Return the (x, y) coordinate for the center point of the cell that contains the specified text.  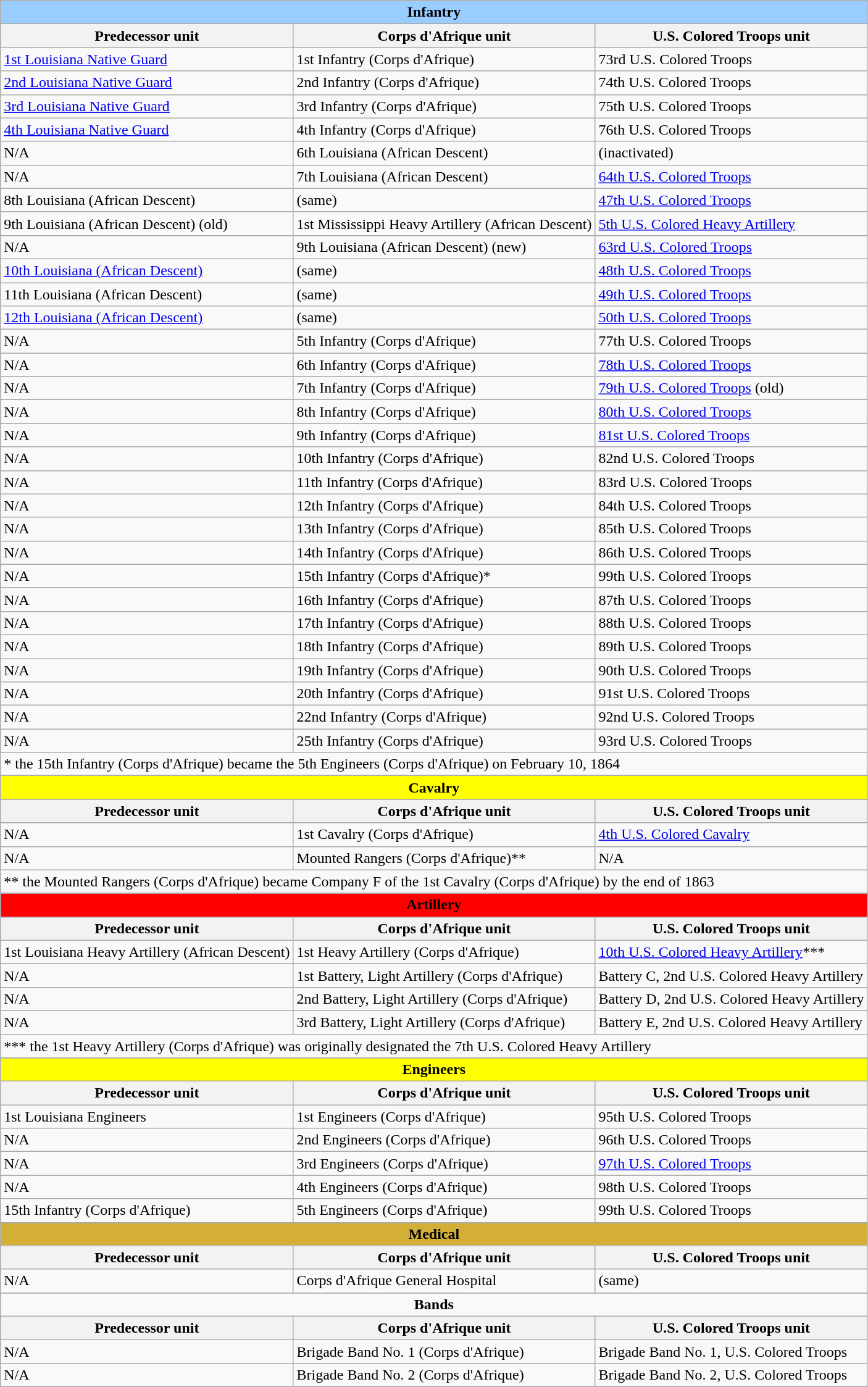
18th Infantry (Corps d'Afrique) (444, 646)
12th Louisiana (African Descent) (147, 318)
47th U.S. Colored Troops (731, 200)
8th Infantry (Corps d'Afrique) (444, 412)
90th U.S. Colored Troops (731, 670)
3rd Louisiana Native Guard (147, 106)
11th Louisiana (African Descent) (147, 294)
4th Infantry (Corps d'Afrique) (444, 130)
84th U.S. Colored Troops (731, 506)
92nd U.S. Colored Troops (731, 717)
10th U.S. Colored Heavy Artillery*** (731, 952)
** the Mounted Rangers (Corps d'Afrique) became Company F of the 1st Cavalry (Corps d'Afrique) by the end of 1863 (434, 881)
86th U.S. Colored Troops (731, 552)
9th Louisiana (African Descent) (new) (444, 247)
64th U.S. Colored Troops (731, 177)
75th U.S. Colored Troops (731, 106)
82nd U.S. Colored Troops (731, 459)
85th U.S. Colored Troops (731, 529)
63rd U.S. Colored Troops (731, 247)
10th Infantry (Corps d'Afrique) (444, 459)
19th Infantry (Corps d'Afrique) (444, 670)
97th U.S. Colored Troops (731, 1164)
3rd Infantry (Corps d'Afrique) (444, 106)
2nd Battery, Light Artillery (Corps d'Afrique) (444, 999)
50th U.S. Colored Troops (731, 318)
81st U.S. Colored Troops (731, 435)
Artillery (434, 905)
5th Engineers (Corps d'Afrique) (444, 1210)
14th Infantry (Corps d'Afrique) (444, 552)
4th Louisiana Native Guard (147, 130)
8th Louisiana (African Descent) (147, 200)
22nd Infantry (Corps d'Afrique) (444, 717)
1st Engineers (Corps d'Afrique) (444, 1117)
1st Louisiana Engineers (147, 1117)
* the 15th Infantry (Corps d'Afrique) became the 5th Engineers (Corps d'Afrique) on February 10, 1864 (434, 764)
77th U.S. Colored Troops (731, 341)
80th U.S. Colored Troops (731, 412)
74th U.S. Colored Troops (731, 83)
91st U.S. Colored Troops (731, 694)
Infantry (434, 12)
6th Infantry (Corps d'Afrique) (444, 365)
3rd Battery, Light Artillery (Corps d'Afrique) (444, 1022)
(inactivated) (731, 153)
Cavalry (434, 788)
48th U.S. Colored Troops (731, 270)
9th Louisiana (African Descent) (old) (147, 223)
88th U.S. Colored Troops (731, 623)
15th Infantry (Corps d'Afrique) (147, 1210)
1st Louisiana Heavy Artillery (African Descent) (147, 952)
20th Infantry (Corps d'Afrique) (444, 694)
Medical (434, 1234)
Brigade Band No. 1, U.S. Colored Troops (731, 1351)
3rd Engineers (Corps d'Afrique) (444, 1164)
2nd Louisiana Native Guard (147, 83)
76th U.S. Colored Troops (731, 130)
15th Infantry (Corps d'Afrique)* (444, 576)
98th U.S. Colored Troops (731, 1187)
17th Infantry (Corps d'Afrique) (444, 623)
1st Infantry (Corps d'Afrique) (444, 59)
1st Mississippi Heavy Artillery (African Descent) (444, 223)
2nd Engineers (Corps d'Afrique) (444, 1140)
78th U.S. Colored Troops (731, 365)
79th U.S. Colored Troops (old) (731, 388)
1st Heavy Artillery (Corps d'Afrique) (444, 952)
4th Engineers (Corps d'Afrique) (444, 1187)
*** the 1st Heavy Artillery (Corps d'Afrique) was originally designated the 7th U.S. Colored Heavy Artillery (434, 1046)
1st Cavalry (Corps d'Afrique) (444, 835)
11th Infantry (Corps d'Afrique) (444, 482)
2nd Infantry (Corps d'Afrique) (444, 83)
Battery C, 2nd U.S. Colored Heavy Artillery (731, 975)
Brigade Band No. 2, U.S. Colored Troops (731, 1375)
10th Louisiana (African Descent) (147, 270)
5th U.S. Colored Heavy Artillery (731, 223)
9th Infantry (Corps d'Afrique) (444, 435)
Mounted Rangers (Corps d'Afrique)** (444, 858)
13th Infantry (Corps d'Afrique) (444, 529)
95th U.S. Colored Troops (731, 1117)
7th Infantry (Corps d'Afrique) (444, 388)
Engineers (434, 1070)
Bands (434, 1304)
93rd U.S. Colored Troops (731, 741)
4th U.S. Colored Cavalry (731, 835)
7th Louisiana (African Descent) (444, 177)
73rd U.S. Colored Troops (731, 59)
Brigade Band No. 2 (Corps d'Afrique) (444, 1375)
96th U.S. Colored Troops (731, 1140)
25th Infantry (Corps d'Afrique) (444, 741)
Battery E, 2nd U.S. Colored Heavy Artillery (731, 1022)
Corps d'Afrique General Hospital (444, 1281)
16th Infantry (Corps d'Afrique) (444, 599)
12th Infantry (Corps d'Afrique) (444, 506)
1st Battery, Light Artillery (Corps d'Afrique) (444, 975)
6th Louisiana (African Descent) (444, 153)
83rd U.S. Colored Troops (731, 482)
87th U.S. Colored Troops (731, 599)
49th U.S. Colored Troops (731, 294)
Brigade Band No. 1 (Corps d'Afrique) (444, 1351)
89th U.S. Colored Troops (731, 646)
1st Louisiana Native Guard (147, 59)
5th Infantry (Corps d'Afrique) (444, 341)
Battery D, 2nd U.S. Colored Heavy Artillery (731, 999)
